Locate the cell with the specified text and output its [X, Y] center coordinate. 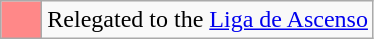
Relegated to the Liga de Ascenso [208, 20]
